Scan for the cell matching the given text and deliver its (X, Y) coordinate at center. 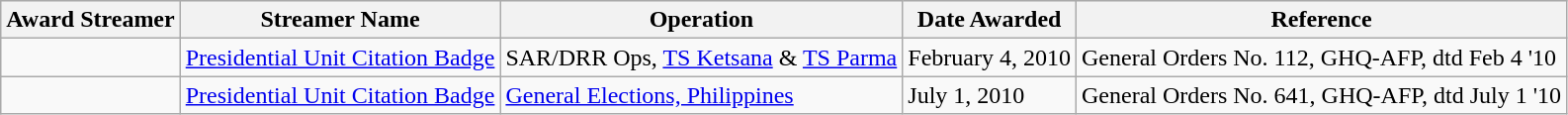
General Elections, Philippines (702, 95)
Reference (1321, 20)
General Orders No. 112, GHQ-AFP, dtd Feb 4 '10 (1321, 57)
Streamer Name (340, 20)
February 4, 2010 (990, 57)
General Orders No. 641, GHQ-AFP, dtd July 1 '10 (1321, 95)
Award Streamer (91, 20)
Operation (702, 20)
SAR/DRR Ops, TS Ketsana & TS Parma (702, 57)
Date Awarded (990, 20)
July 1, 2010 (990, 95)
